For the text-containing cell, return its midpoint in [x, y] coordinate format. 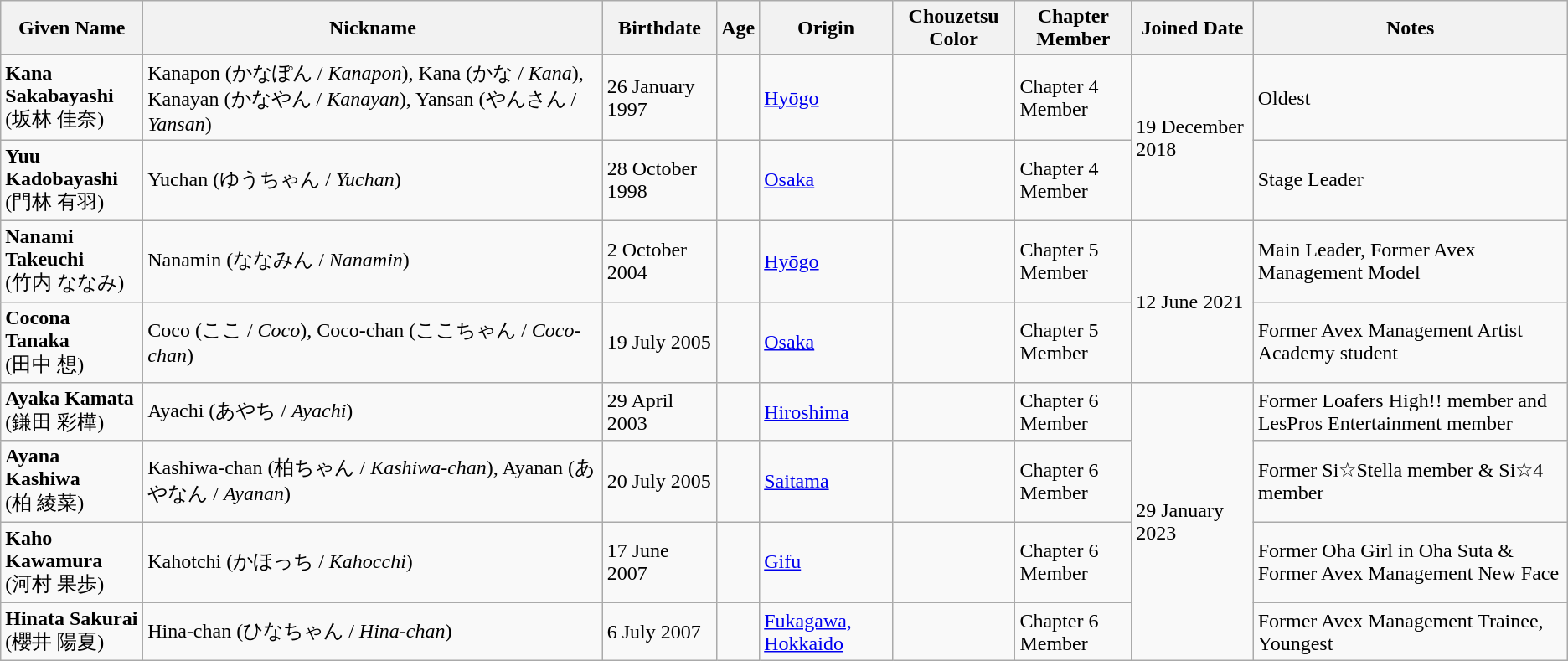
Saitama [826, 481]
Joined Date [1193, 28]
Given Name [72, 28]
29 January 2023 [1193, 522]
Gifu [826, 563]
Nanamin (ななみん / Nanamin) [374, 261]
19 December 2018 [1193, 138]
Yuchan (ゆうちゃん / Yuchan) [374, 181]
Kaho Kawamura(河村 果歩) [72, 563]
Yuu Kadobayashi(門林 有羽) [72, 181]
26 January 1997 [659, 97]
Main Leader, Former Avex Management Model [1411, 261]
Ayachi (あやち / Ayachi) [374, 412]
Kashiwa-chan (柏ちゃん / Kashiwa-chan), Ayanan (あやなん / Ayanan) [374, 481]
17 June 2007 [659, 563]
Coco (ここ / Coco), Coco-chan (ここちゃん / Coco-chan) [374, 342]
Oldest [1411, 97]
29 April 2003 [659, 412]
Ayana Kashiwa(柏 綾菜) [72, 481]
Cocona Tanaka(田中 想) [72, 342]
Kana Sakabayashi(坂林 佳奈) [72, 97]
Former Avex Management Artist Academy student [1411, 342]
28 October 1998 [659, 181]
Nickname [374, 28]
Kanapon (かなぽん / Kanapon), Kana (かな / Kana), Kanayan (かなやん / Kanayan), Yansan (やんさん / Yansan) [374, 97]
Hina-chan (ひなちゃん / Hina-chan) [374, 632]
Fukagawa, Hokkaido [826, 632]
Age [739, 28]
Hiroshima [826, 412]
Former Loafers High!! member and LesPros Entertainment member [1411, 412]
2 October 2004 [659, 261]
Former Si☆Stella member & Si☆4 member [1411, 481]
Hinata Sakurai(櫻井 陽夏) [72, 632]
Chouzetsu Color [953, 28]
19 July 2005 [659, 342]
Ayaka Kamata(鎌田 彩樺) [72, 412]
20 July 2005 [659, 481]
12 June 2021 [1193, 302]
6 July 2007 [659, 632]
Kahotchi (かほっち / Kahocchi) [374, 563]
Nanami Takeuchi(竹内 ななみ) [72, 261]
Notes [1411, 28]
Birthdate [659, 28]
Stage Leader [1411, 181]
Former Oha Girl in Oha Suta & Former Avex Management New Face [1411, 563]
Former Avex Management Trainee, Youngest [1411, 632]
Chapter Member [1074, 28]
Origin [826, 28]
